Pinpoint the cell where the given text exists, returning its (X, Y) midpoint coordinate. 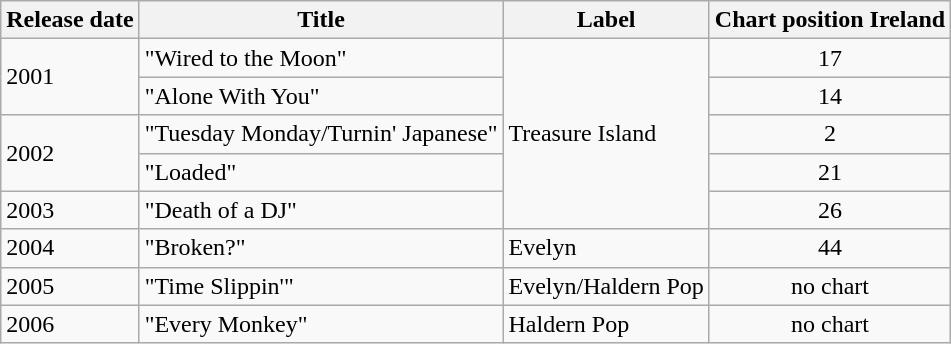
Label (606, 20)
"Tuesday Monday/Turnin' Japanese" (321, 134)
"Broken?" (321, 248)
"Wired to the Moon" (321, 58)
Haldern Pop (606, 324)
Chart position Ireland (830, 20)
Title (321, 20)
Treasure Island (606, 134)
"Alone With You" (321, 96)
14 (830, 96)
Evelyn (606, 248)
2001 (70, 77)
"Loaded" (321, 172)
"Time Slippin'" (321, 286)
"Every Monkey" (321, 324)
"Death of a DJ" (321, 210)
Evelyn/Haldern Pop (606, 286)
2003 (70, 210)
21 (830, 172)
44 (830, 248)
Release date (70, 20)
2006 (70, 324)
2005 (70, 286)
17 (830, 58)
2 (830, 134)
26 (830, 210)
2002 (70, 153)
2004 (70, 248)
